Provide the (x, y) coordinate of the cell's center where the given text is located.  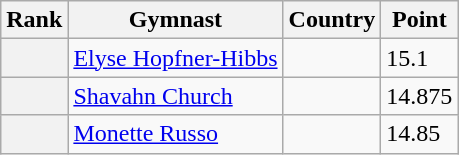
Shavahn Church (176, 96)
15.1 (420, 58)
Country (332, 20)
Monette Russo (176, 134)
14.875 (420, 96)
Elyse Hopfner-Hibbs (176, 58)
Point (420, 20)
14.85 (420, 134)
Gymnast (176, 20)
Rank (34, 20)
